From the cell containing the given text, extract its center point as [X, Y] coordinate. 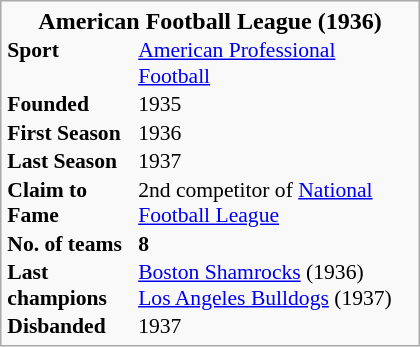
Last champions [72, 285]
Last Season [72, 161]
1936 [276, 132]
Disbanded [72, 326]
American Football League (1936) [210, 21]
First Season [72, 132]
2nd competitor of National Football League [276, 202]
Founded [72, 104]
Sport [72, 63]
8 [276, 243]
Boston Shamrocks (1936)Los Angeles Bulldogs (1937) [276, 285]
No. of teams [72, 243]
1935 [276, 104]
American Professional Football [276, 63]
Claim to Fame [72, 202]
